Determine the (x, y) coordinate at the center of the cell enclosing the given text.  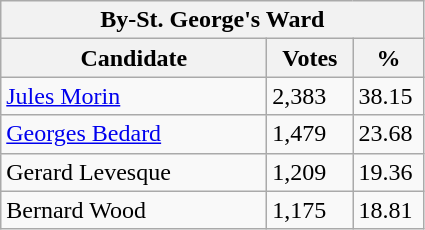
38.15 (388, 96)
By-St. George's Ward (212, 20)
2,383 (310, 96)
1,479 (310, 134)
1,209 (310, 172)
% (388, 58)
Bernard Wood (134, 210)
Georges Bedard (134, 134)
Jules Morin (134, 96)
Candidate (134, 58)
1,175 (310, 210)
Votes (310, 58)
23.68 (388, 134)
Gerard Levesque (134, 172)
19.36 (388, 172)
18.81 (388, 210)
